Determine the [X, Y] coordinate at the center of the cell enclosing the given text.  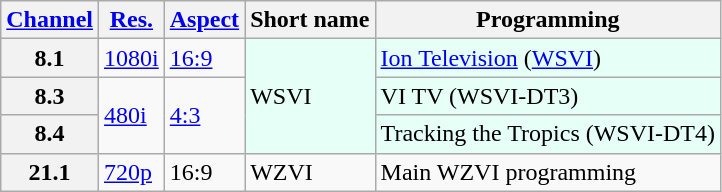
Programming [548, 20]
21.1 [50, 172]
Short name [310, 20]
Channel [50, 20]
WSVI [310, 96]
WZVI [310, 172]
720p [132, 172]
480i [132, 115]
Res. [132, 20]
Main WZVI programming [548, 172]
4:3 [204, 115]
Ion Television (WSVI) [548, 58]
Aspect [204, 20]
8.1 [50, 58]
8.3 [50, 96]
VI TV (WSVI-DT3) [548, 96]
8.4 [50, 134]
Tracking the Tropics (WSVI-DT4) [548, 134]
1080i [132, 58]
